Return (x, y) of the center of cell containing provided text 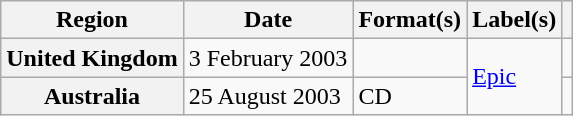
25 August 2003 (268, 96)
Label(s) (514, 20)
Australia (92, 96)
United Kingdom (92, 58)
Date (268, 20)
CD (410, 96)
Epic (514, 77)
Region (92, 20)
Format(s) (410, 20)
3 February 2003 (268, 58)
